Return the (X, Y) coordinate for the center point of the cell that contains the specified text.  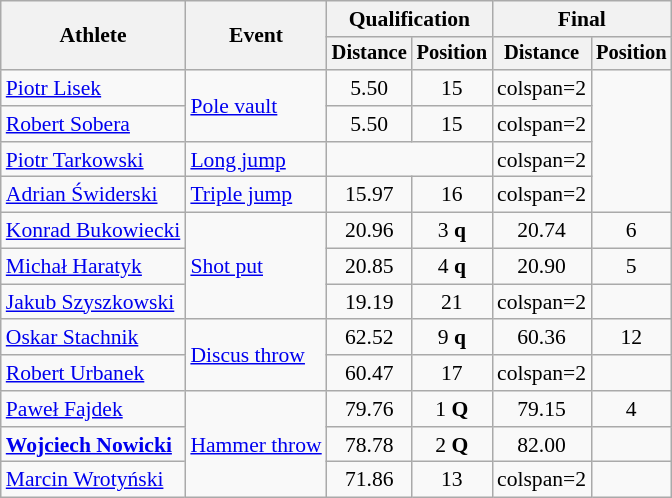
Piotr Tarkowski (94, 160)
Discus throw (256, 356)
Adrian Świderski (94, 195)
20.85 (370, 267)
Robert Sobera (94, 124)
62.52 (370, 338)
9 q (452, 338)
Robert Urbanek (94, 373)
16 (452, 195)
Hammer throw (256, 444)
5 (631, 267)
Shot put (256, 266)
Event (256, 36)
12 (631, 338)
Paweł Fajdek (94, 409)
Marcin Wrotyński (94, 480)
71.86 (370, 480)
20.74 (542, 231)
Final (582, 19)
Jakub Szyszkowski (94, 302)
60.47 (370, 373)
Wojciech Nowicki (94, 445)
Long jump (256, 160)
4 (631, 409)
60.36 (542, 338)
78.78 (370, 445)
1 Q (452, 409)
Pole vault (256, 106)
13 (452, 480)
Qualification (410, 19)
19.19 (370, 302)
4 q (452, 267)
Athlete (94, 36)
21 (452, 302)
2 Q (452, 445)
Michał Haratyk (94, 267)
79.76 (370, 409)
Piotr Lisek (94, 88)
6 (631, 231)
20.90 (542, 267)
Konrad Bukowiecki (94, 231)
Triple jump (256, 195)
82.00 (542, 445)
20.96 (370, 231)
17 (452, 373)
15.97 (370, 195)
3 q (452, 231)
79.15 (542, 409)
Oskar Stachnik (94, 338)
